Return (x, y) of the center of cell containing provided text 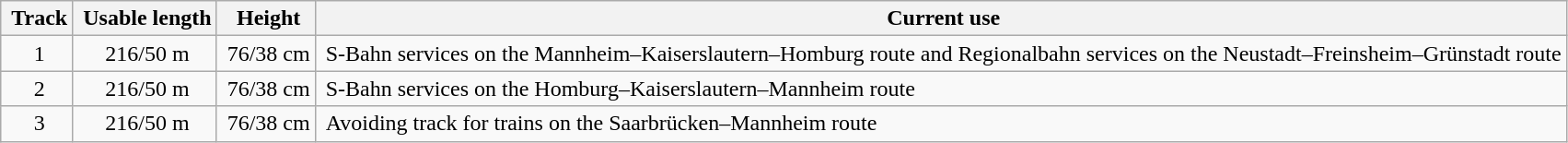
2 (37, 89)
Current use (941, 18)
S-Bahn services on the Mannheim–Kaiserslautern–Homburg route and Regionalbahn services on the Neustadt–Freinsheim–Grünstadt route (941, 54)
Track (37, 18)
Usable length (145, 18)
Avoiding track for trains on the Saarbrücken–Mannheim route (941, 124)
Height (265, 18)
1 (37, 54)
3 (37, 124)
S-Bahn services on the Homburg–Kaiserslautern–Mannheim route (941, 89)
